Pinpoint the cell where the given text exists, returning its (X, Y) midpoint coordinate. 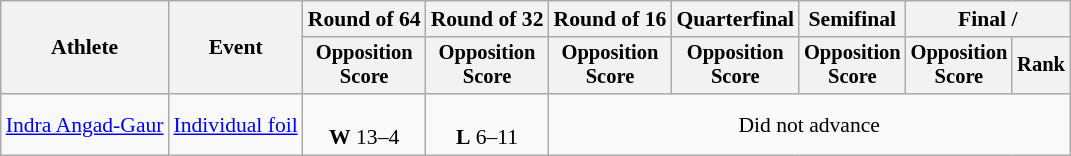
Individual foil (236, 124)
Rank (1041, 66)
Round of 16 (610, 19)
Athlete (85, 48)
Event (236, 48)
Quarterfinal (735, 19)
Indra Angad-Gaur (85, 124)
W 13–4 (364, 124)
Round of 32 (488, 19)
Did not advance (810, 124)
Semifinal (852, 19)
Round of 64 (364, 19)
L 6–11 (488, 124)
Final / (988, 19)
